Pinpoint the cell where the given text exists, returning its [x, y] midpoint coordinate. 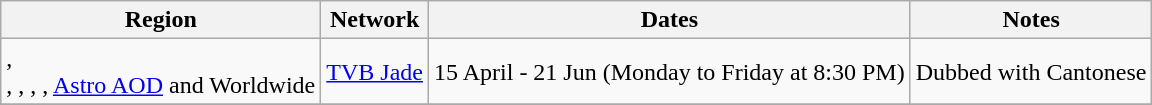
, , , , , Astro AOD and Worldwide [161, 72]
Network [375, 20]
Notes [1031, 20]
TVB Jade [375, 72]
Dubbed with Cantonese [1031, 72]
Region [161, 20]
Dates [670, 20]
15 April - 21 Jun (Monday to Friday at 8:30 PM) [670, 72]
